Detect which cell encompasses the target text, then output its [X, Y] center coordinate. 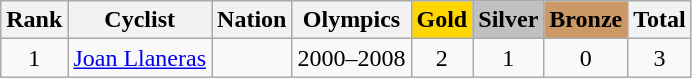
2000–2008 [352, 58]
Rank [34, 20]
Silver [508, 20]
0 [586, 58]
3 [660, 58]
Nation [252, 20]
Bronze [586, 20]
Joan Llaneras [140, 58]
Olympics [352, 20]
Gold [442, 20]
2 [442, 58]
Total [660, 20]
Cyclist [140, 20]
